Identify which cell holds the provided text, then report its [x, y] central coordinate. 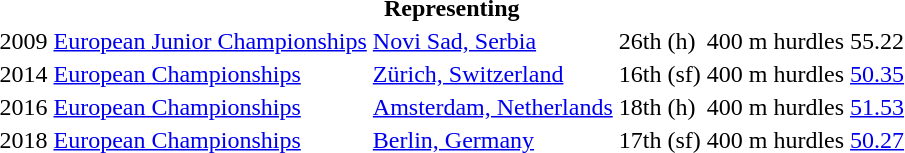
26th (h) [660, 41]
Amsterdam, Netherlands [492, 107]
Novi Sad, Serbia [492, 41]
18th (h) [660, 107]
Zürich, Switzerland [492, 74]
European Junior Championships [210, 41]
16th (sf) [660, 74]
